Extract the [x, y] coordinate from the center of the cell holding the provided text.  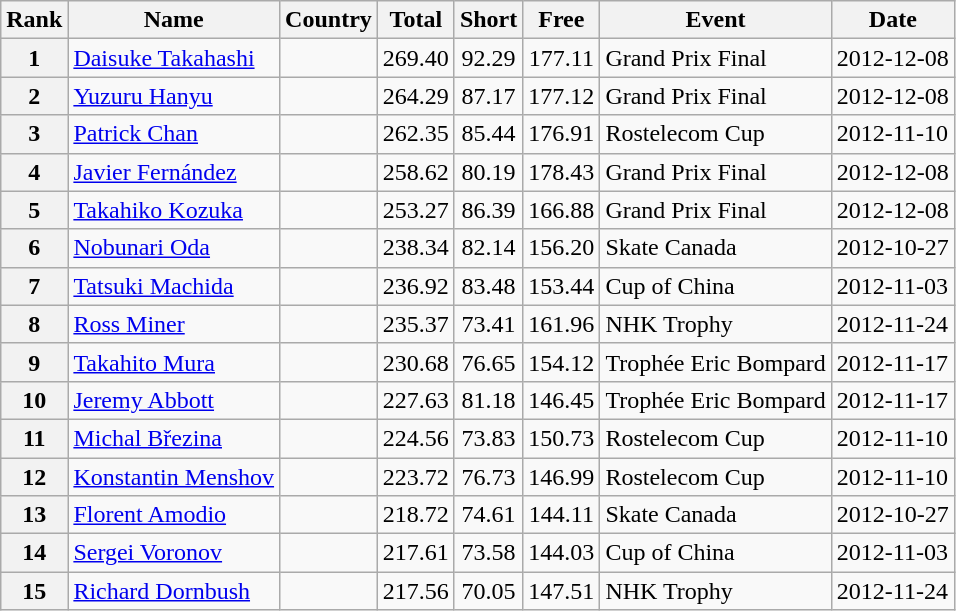
153.44 [562, 286]
85.44 [488, 134]
76.73 [488, 477]
10 [34, 400]
9 [34, 362]
Ross Miner [174, 324]
236.92 [416, 286]
8 [34, 324]
Country [329, 20]
230.68 [416, 362]
Jeremy Abbott [174, 400]
76.65 [488, 362]
74.61 [488, 515]
Free [562, 20]
Javier Fernández [174, 172]
227.63 [416, 400]
Florent Amodio [174, 515]
1 [34, 58]
146.99 [562, 477]
Rank [34, 20]
176.91 [562, 134]
12 [34, 477]
264.29 [416, 96]
262.35 [416, 134]
73.58 [488, 553]
Sergei Voronov [174, 553]
147.51 [562, 591]
2 [34, 96]
70.05 [488, 591]
Konstantin Menshov [174, 477]
144.11 [562, 515]
5 [34, 210]
154.12 [562, 362]
15 [34, 591]
11 [34, 438]
86.39 [488, 210]
Yuzuru Hanyu [174, 96]
Event [716, 20]
92.29 [488, 58]
87.17 [488, 96]
Tatsuki Machida [174, 286]
Richard Dornbush [174, 591]
14 [34, 553]
6 [34, 248]
81.18 [488, 400]
73.83 [488, 438]
269.40 [416, 58]
Michal Březina [174, 438]
Total [416, 20]
223.72 [416, 477]
144.03 [562, 553]
7 [34, 286]
235.37 [416, 324]
166.88 [562, 210]
13 [34, 515]
146.45 [562, 400]
150.73 [562, 438]
Patrick Chan [174, 134]
217.56 [416, 591]
Short [488, 20]
Takahito Mura [174, 362]
238.34 [416, 248]
4 [34, 172]
Takahiko Kozuka [174, 210]
217.61 [416, 553]
Date [892, 20]
3 [34, 134]
218.72 [416, 515]
161.96 [562, 324]
Name [174, 20]
73.41 [488, 324]
82.14 [488, 248]
253.27 [416, 210]
224.56 [416, 438]
258.62 [416, 172]
83.48 [488, 286]
156.20 [562, 248]
80.19 [488, 172]
177.12 [562, 96]
Nobunari Oda [174, 248]
177.11 [562, 58]
Daisuke Takahashi [174, 58]
178.43 [562, 172]
